Output the (X, Y) coordinate of the center of the cell containing the given text.  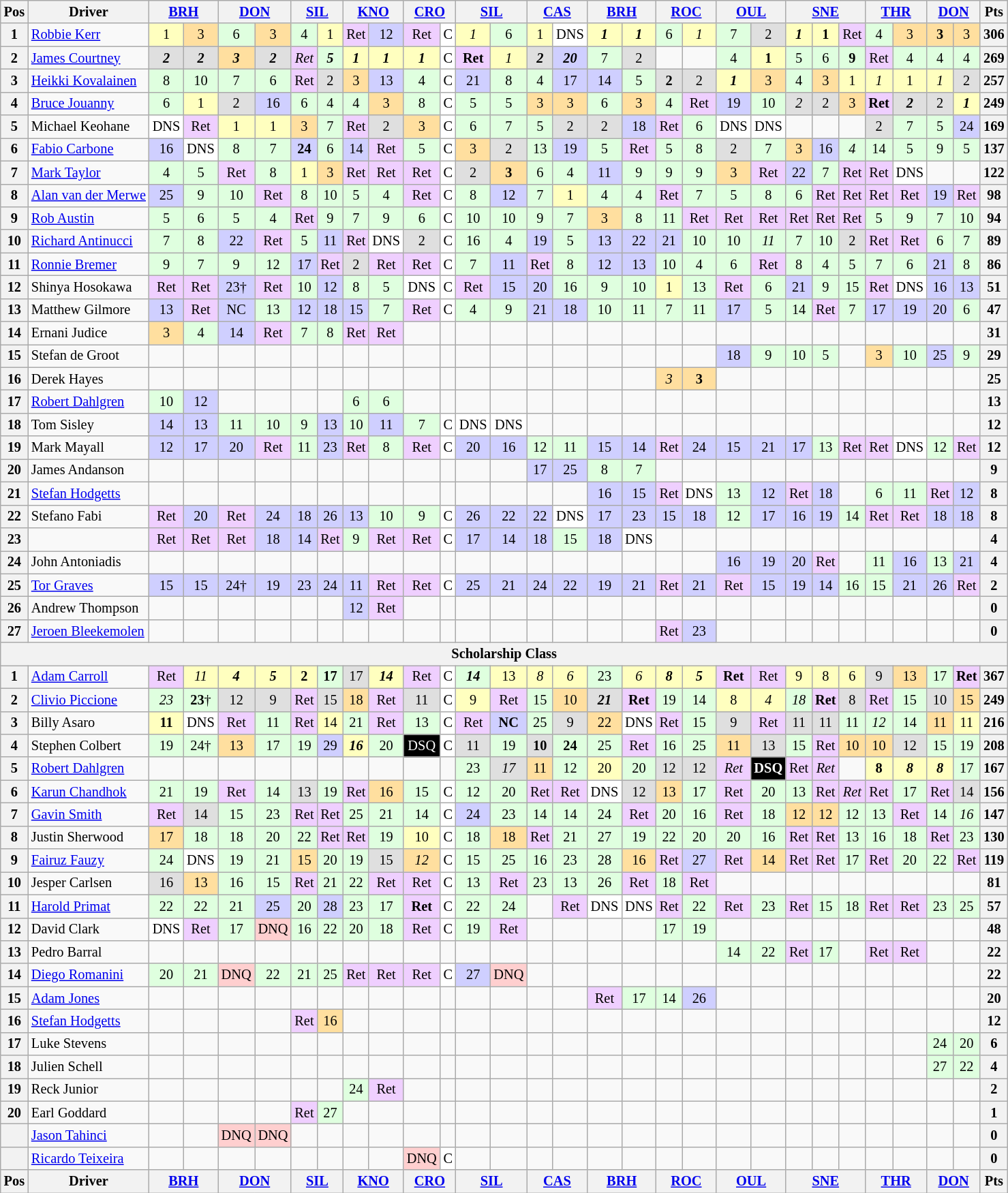
Adam Carroll (89, 677)
Shinya Hosokawa (89, 287)
Harold Primat (89, 906)
Ronnie Bremer (89, 264)
James Andanson (89, 470)
306 (994, 35)
122 (994, 172)
48 (994, 929)
Adam Jones (89, 998)
216 (994, 723)
169 (994, 127)
269 (994, 58)
Matthew Gilmore (89, 310)
47 (994, 310)
Richard Antinucci (89, 241)
Michael Keohane (89, 127)
257 (994, 80)
89 (994, 241)
137 (994, 149)
367 (994, 677)
57 (994, 906)
Ricardo Teixeira (89, 1158)
Stephen Colbert (89, 745)
Rob Austin (89, 218)
81 (994, 883)
167 (994, 769)
31 (994, 333)
Stefano Fabi (89, 516)
94 (994, 218)
156 (994, 792)
Earl Goddard (89, 1113)
Fabio Carbone (89, 149)
Gavin Smith (89, 814)
51 (994, 287)
Jeroen Bleekemolen (89, 631)
Diego Romanini (89, 975)
James Courtney (89, 58)
Billy Asaro (89, 723)
Derek Hayes (89, 379)
Luke Stevens (89, 1044)
Jesper Carlsen (89, 883)
Mark Taylor (89, 172)
Tom Sisley (89, 424)
Alan van der Merwe (89, 196)
130 (994, 837)
Bruce Jouanny (89, 104)
Stefan de Groot (89, 356)
208 (994, 745)
Jason Tahinci (89, 1136)
John Antoniadis (89, 562)
98 (994, 196)
Julien Schell (89, 1067)
Andrew Thompson (89, 608)
86 (994, 264)
Scholarship Class (504, 654)
Robbie Kerr (89, 35)
Ernani Judice (89, 333)
Reck Junior (89, 1089)
Karun Chandhok (89, 792)
David Clark (89, 929)
119 (994, 861)
Heikki Kovalainen (89, 80)
Justin Sherwood (89, 837)
Tor Graves (89, 585)
Pedro Barral (89, 952)
Mark Mayall (89, 448)
Fairuz Fauzy (89, 861)
Clivio Piccione (89, 700)
147 (994, 814)
